For the text-containing cell, return its midpoint in [X, Y] coordinate format. 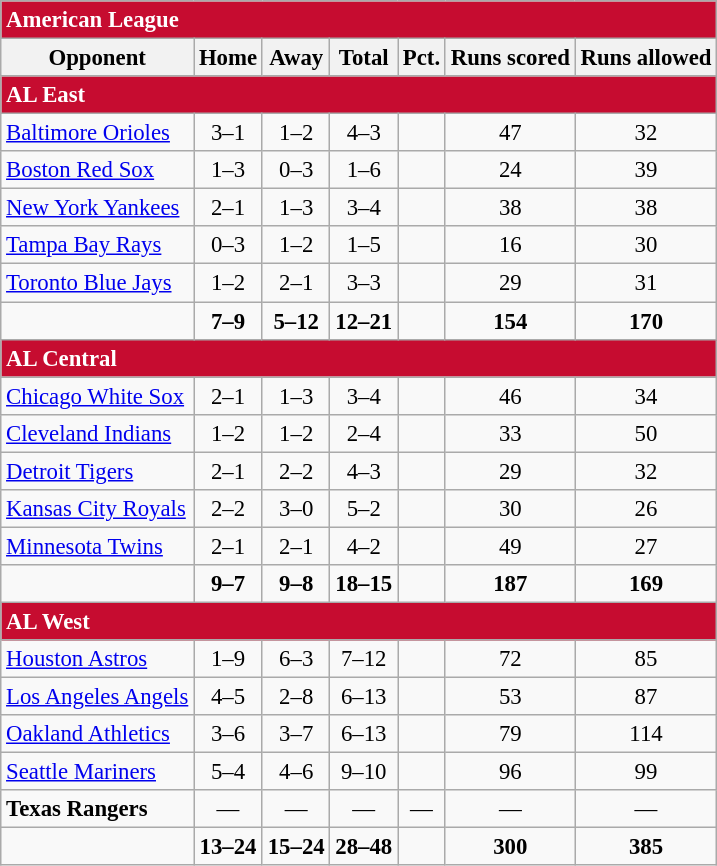
Boston Red Sox [98, 170]
New York Yankees [98, 208]
Runs allowed [646, 58]
53 [510, 697]
169 [646, 584]
5–2 [364, 509]
170 [646, 321]
18–15 [364, 584]
13–24 [228, 847]
1–5 [364, 245]
1–9 [228, 659]
5–12 [296, 321]
Pct. [422, 58]
27 [646, 546]
Texas Rangers [98, 809]
3–3 [364, 283]
Tampa Bay Rays [98, 245]
9–7 [228, 584]
87 [646, 697]
Detroit Tigers [98, 471]
AL East [359, 95]
4–5 [228, 697]
28–48 [364, 847]
7–9 [228, 321]
46 [510, 396]
47 [510, 133]
AL Central [359, 358]
2–4 [364, 433]
American League [359, 20]
72 [510, 659]
Kansas City Royals [98, 509]
6–3 [296, 659]
5–4 [228, 772]
114 [646, 734]
3–0 [296, 509]
4–6 [296, 772]
99 [646, 772]
Cleveland Indians [98, 433]
Toronto Blue Jays [98, 283]
1–6 [364, 170]
2–8 [296, 697]
Opponent [98, 58]
Away [296, 58]
300 [510, 847]
Seattle Mariners [98, 772]
9–8 [296, 584]
50 [646, 433]
Total [364, 58]
49 [510, 546]
96 [510, 772]
Home [228, 58]
Oakland Athletics [98, 734]
154 [510, 321]
Baltimore Orioles [98, 133]
Minnesota Twins [98, 546]
Houston Astros [98, 659]
3–7 [296, 734]
385 [646, 847]
24 [510, 170]
26 [646, 509]
79 [510, 734]
3–1 [228, 133]
34 [646, 396]
7–12 [364, 659]
16 [510, 245]
3–6 [228, 734]
Los Angeles Angels [98, 697]
12–21 [364, 321]
AL West [359, 621]
39 [646, 170]
Chicago White Sox [98, 396]
33 [510, 433]
15–24 [296, 847]
9–10 [364, 772]
31 [646, 283]
187 [510, 584]
Runs scored [510, 58]
4–2 [364, 546]
85 [646, 659]
